Find where the given text appears and provide that cell's center as [X, Y] coordinate. 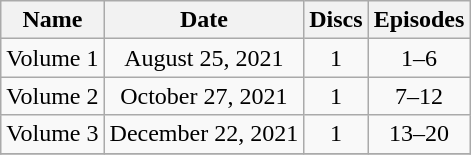
Date [204, 20]
Name [52, 20]
August 25, 2021 [204, 58]
Volume 1 [52, 58]
Volume 3 [52, 134]
Episodes [419, 20]
1–6 [419, 58]
October 27, 2021 [204, 96]
13–20 [419, 134]
Volume 2 [52, 96]
7–12 [419, 96]
Discs [336, 20]
December 22, 2021 [204, 134]
